Capture the cell that displays the provided text and extract its [X, Y] central coordinate. 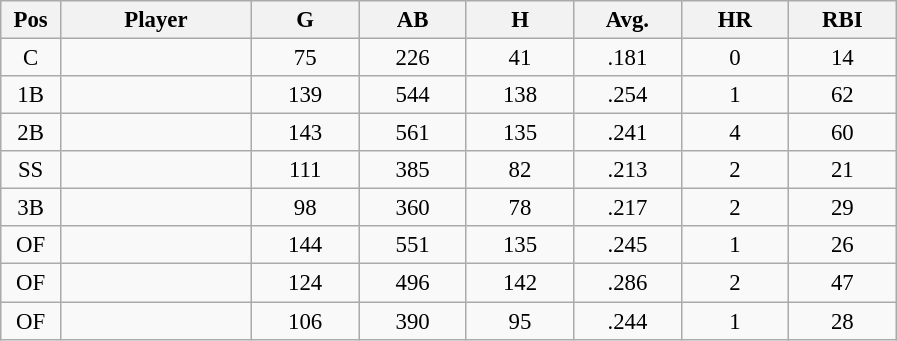
28 [842, 321]
2B [31, 133]
62 [842, 95]
.217 [628, 208]
561 [412, 133]
78 [520, 208]
.181 [628, 58]
Avg. [628, 20]
SS [31, 170]
14 [842, 58]
4 [734, 133]
RBI [842, 20]
.254 [628, 95]
143 [304, 133]
385 [412, 170]
95 [520, 321]
HR [734, 20]
.213 [628, 170]
551 [412, 245]
Pos [31, 20]
75 [304, 58]
139 [304, 95]
Player [156, 20]
.244 [628, 321]
.241 [628, 133]
41 [520, 58]
3B [31, 208]
C [31, 58]
496 [412, 283]
360 [412, 208]
G [304, 20]
144 [304, 245]
AB [412, 20]
98 [304, 208]
1B [31, 95]
138 [520, 95]
29 [842, 208]
H [520, 20]
21 [842, 170]
544 [412, 95]
.286 [628, 283]
106 [304, 321]
47 [842, 283]
390 [412, 321]
60 [842, 133]
0 [734, 58]
124 [304, 283]
111 [304, 170]
26 [842, 245]
.245 [628, 245]
82 [520, 170]
226 [412, 58]
142 [520, 283]
